Identify which cell holds the provided text, then report its [X, Y] central coordinate. 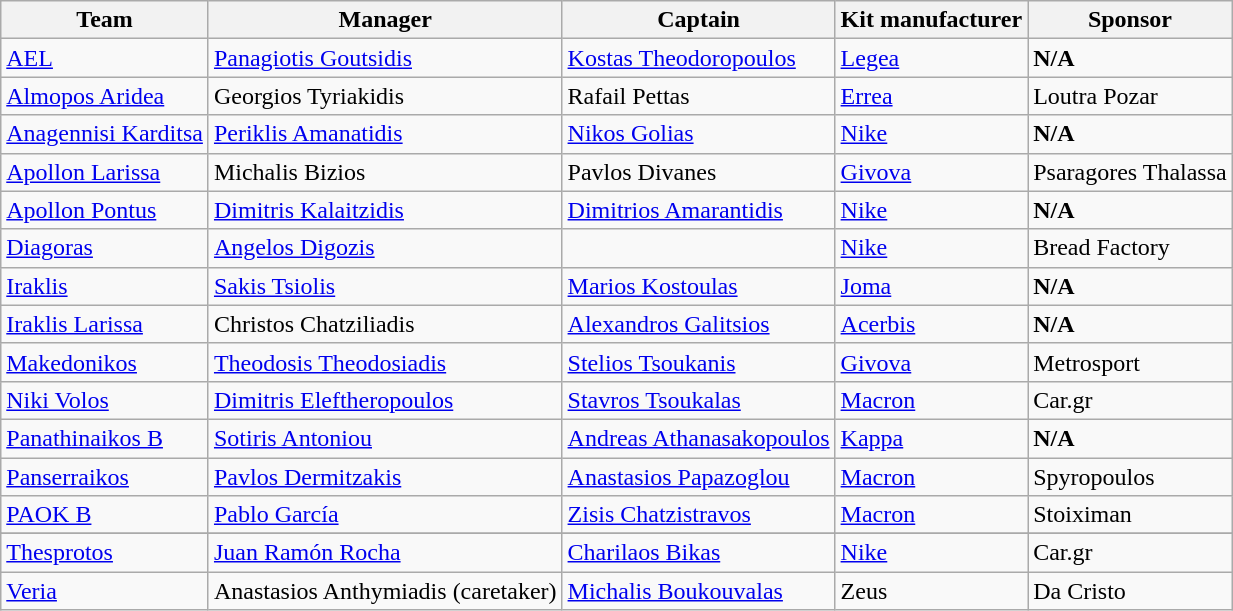
Acerbis [932, 324]
Georgios Tyriakidis [385, 96]
Dimitrios Amarantidis [698, 210]
Legea [932, 58]
Panathinaikos B [105, 438]
Sakis Tsiolis [385, 286]
Panserraikos [105, 477]
Rafail Pettas [698, 96]
Alexandros Galitsios [698, 324]
Nikos Golias [698, 134]
Bread Factory [1130, 248]
Periklis Amanatidis [385, 134]
Sponsor [1130, 20]
Sotiris Antoniou [385, 438]
Captain [698, 20]
Kappa [932, 438]
Veria [105, 591]
Joma [932, 286]
Makedonikos [105, 362]
Stelios Tsoukanis [698, 362]
Kostas Theodoropoulos [698, 58]
Angelos Digozis [385, 248]
AEL [105, 58]
Michalis Boukouvalas [698, 591]
Manager [385, 20]
Thesprotos [105, 553]
Christos Chatziliadis [385, 324]
Dimitris Kalaitzidis [385, 210]
Dimitris Eleftheropoulos [385, 400]
Theodosis Theodosiadis [385, 362]
Errea [932, 96]
Spyropoulos [1130, 477]
Pavlos Dermitzakis [385, 477]
Charilaos Bikas [698, 553]
Da Cristo [1130, 591]
Niki Volos [105, 400]
Marios Kostoulas [698, 286]
Metrosport [1130, 362]
Panagiotis Goutsidis [385, 58]
PAOK B [105, 515]
Loutra Pozar [1130, 96]
Team [105, 20]
Apollon Pontus [105, 210]
Psaragores Thalassa [1130, 172]
Iraklis [105, 286]
Juan Ramón Rocha [385, 553]
Stoiximan [1130, 515]
Zisis Chatzistravos [698, 515]
Iraklis Larissa [105, 324]
Diagoras [105, 248]
Anagennisi Karditsa [105, 134]
Stavros Tsoukalas [698, 400]
Anastasios Anthymiadis (caretaker) [385, 591]
Andreas Athanasakopoulos [698, 438]
Michalis Bizios [385, 172]
Almopos Aridea [105, 96]
Pavlos Divanes [698, 172]
Apollon Larissa [105, 172]
Pablo García [385, 515]
Zeus [932, 591]
Anastasios Papazoglou [698, 477]
Kit manufacturer [932, 20]
